Return (x, y) of the center of cell containing provided text 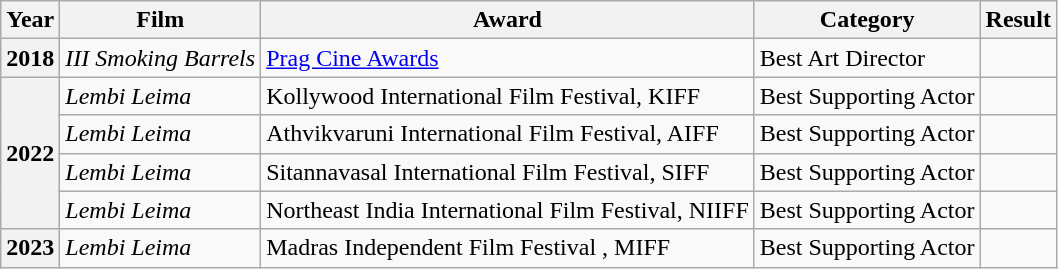
2023 (30, 248)
Kollywood International Film Festival, KIFF (508, 96)
Result (1018, 20)
Year (30, 20)
III Smoking Barrels (160, 58)
Category (867, 20)
Sitannavasal International Film Festival, SIFF (508, 172)
Award (508, 20)
Athvikvaruni International Film Festival, AIFF (508, 134)
2022 (30, 153)
Madras Independent Film Festival , MIFF (508, 248)
Northeast India International Film Festival, NIIFF (508, 210)
2018 (30, 58)
Film (160, 20)
Prag Cine Awards (508, 58)
Best Art Director (867, 58)
